Output the [x, y] coordinate of the center of the cell containing the given text.  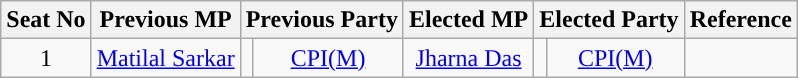
Previous MP [166, 20]
Seat No [46, 20]
Elected Party [609, 20]
Jharna Das [468, 58]
Matilal Sarkar [166, 58]
Elected MP [468, 20]
Previous Party [322, 20]
1 [46, 58]
Reference [740, 20]
